Scan for the cell matching the given text and deliver its [x, y] coordinate at center. 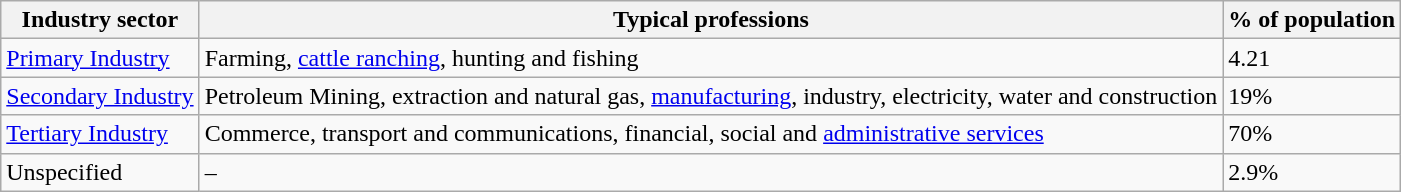
19% [1312, 96]
Unspecified [100, 172]
4.21 [1312, 58]
Secondary Industry [100, 96]
Farming, cattle ranching, hunting and fishing [711, 58]
Primary Industry [100, 58]
Industry sector [100, 20]
Typical professions [711, 20]
Petroleum Mining, extraction and natural gas, manufacturing, industry, electricity, water and construction [711, 96]
Commerce, transport and communications, financial, social and administrative services [711, 134]
– [711, 172]
2.9% [1312, 172]
% of population [1312, 20]
70% [1312, 134]
Tertiary Industry [100, 134]
